Provide the [x, y] coordinate of the cell's center where the given text is located.  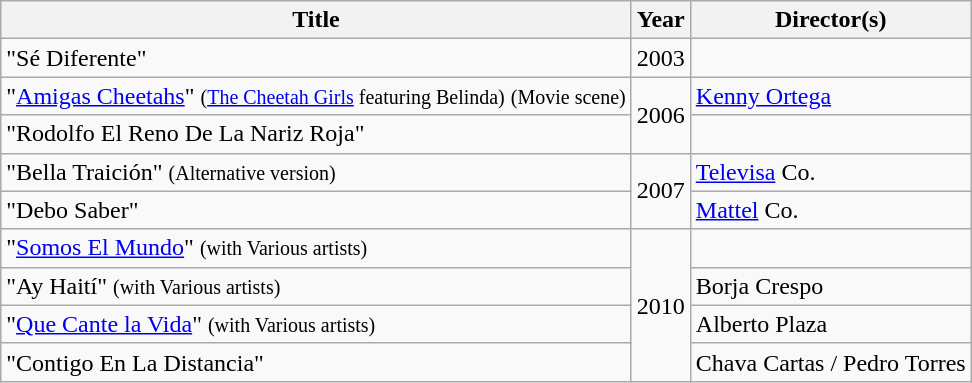
Borja Crespo [830, 286]
2006 [660, 115]
2007 [660, 191]
"Contigo En La Distancia" [316, 362]
Alberto Plaza [830, 324]
Mattel Co. [830, 210]
"Somos El Mundo" (with Various artists) [316, 248]
"Rodolfo El Reno De La Nariz Roja" [316, 134]
Chava Cartas / Pedro Torres [830, 362]
Title [316, 20]
"Que Cante la Vida" (with Various artists) [316, 324]
"Debo Saber" [316, 210]
Televisa Co. [830, 172]
Kenny Ortega [830, 96]
"Bella Traición" (Alternative version) [316, 172]
"Amigas Cheetahs" (The Cheetah Girls featuring Belinda) (Movie scene) [316, 96]
Year [660, 20]
2003 [660, 58]
"Ay Haití" (with Various artists) [316, 286]
2010 [660, 305]
Director(s) [830, 20]
"Sé Diferente" [316, 58]
